Scan for the cell matching the given text and deliver its (x, y) coordinate at center. 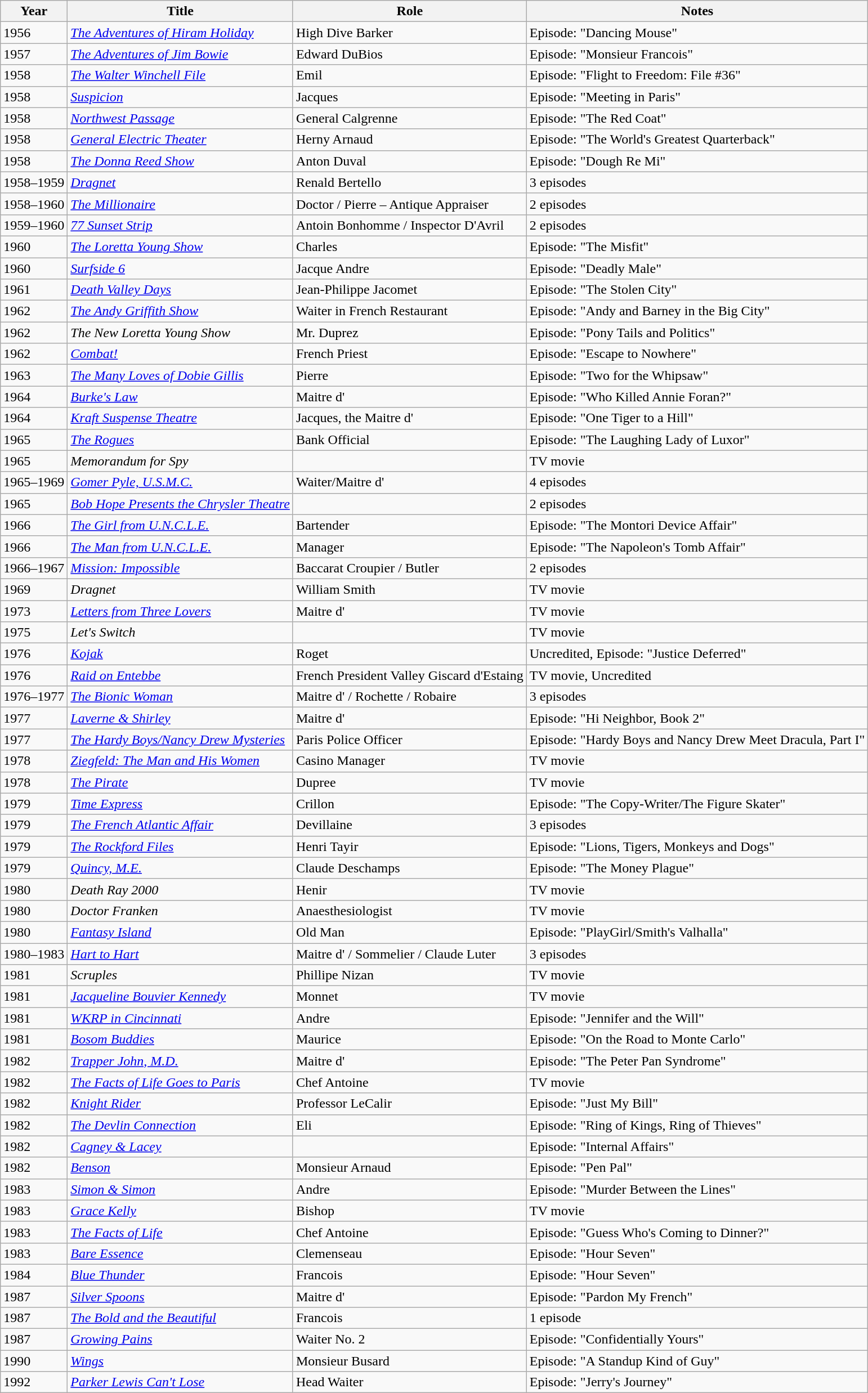
Episode: "The Laughing Lady of Luxor" (697, 440)
Jacque Andre (410, 268)
Claude Deschamps (410, 868)
Bishop (410, 1211)
1 episode (697, 1318)
Episode: "Pardon My French" (697, 1296)
Memorandum for Spy (180, 461)
1957 (34, 54)
Wings (180, 1361)
Episode: "On the Road to Monte Carlo" (697, 1040)
Suspicion (180, 97)
1958–1960 (34, 204)
1990 (34, 1361)
Bare Essence (180, 1253)
Benson (180, 1168)
The Girl from U.N.C.L.E. (180, 525)
The Adventures of Hiram Holiday (180, 33)
Northwest Passage (180, 118)
The Rockford Files (180, 846)
Episode: "One Tiger to a Hill" (697, 418)
Episode: "Jennifer and the Will" (697, 1018)
Episode: "The Peter Pan Syndrome" (697, 1061)
Gomer Pyle, U.S.M.C. (180, 482)
Anton Duval (410, 161)
Jacqueline Bouvier Kennedy (180, 997)
Grace Kelly (180, 1211)
The New Loretta Young Show (180, 333)
1984 (34, 1275)
Episode: "PlayGirl/Smith's Valhalla" (697, 932)
The Devlin Connection (180, 1125)
The Rogues (180, 440)
Waiter No. 2 (410, 1340)
Casino Manager (410, 761)
General Calgrenne (410, 118)
The Millionaire (180, 204)
Episode: "Escape to Nowhere" (697, 354)
Blue Thunder (180, 1275)
French President Valley Giscard d'Estaing (410, 675)
1965–1969 (34, 482)
Episode: "The Copy-Writer/The Figure Skater" (697, 804)
The Bold and the Beautiful (180, 1318)
1958–1959 (34, 182)
Combat! (180, 354)
Fantasy Island (180, 932)
Episode: "Deadly Male" (697, 268)
Episode: "The Napoleon's Tomb Affair" (697, 547)
Cagney & Lacey (180, 1146)
The Man from U.N.C.L.E. (180, 547)
Mr. Duprez (410, 333)
Episode: "Hardy Boys and Nancy Drew Meet Dracula, Part I" (697, 740)
Let's Switch (180, 633)
Episode: "The Money Plague" (697, 868)
Episode: "Ring of Kings, Ring of Thieves" (697, 1125)
High Dive Barker (410, 33)
Waiter/Maitre d' (410, 482)
Manager (410, 547)
Raid on Entebbe (180, 675)
Henri Tayir (410, 846)
Death Ray 2000 (180, 889)
Episode: "Andy and Barney in the Big City" (697, 311)
Eli (410, 1125)
The Adventures of Jim Bowie (180, 54)
The Walter Winchell File (180, 75)
The Many Loves of Dobie Gillis (180, 375)
1969 (34, 589)
Monsieur Busard (410, 1361)
Growing Pains (180, 1340)
Episode: "The Red Coat" (697, 118)
Uncredited, Episode: "Justice Deferred" (697, 654)
The French Atlantic Affair (180, 825)
Clemenseau (410, 1253)
Episode: "Dancing Mouse" (697, 33)
1959–1960 (34, 225)
Emil (410, 75)
Old Man (410, 932)
The Andy Griffith Show (180, 311)
Scruples (180, 975)
General Electric Theater (180, 140)
Notes (697, 11)
Monsieur Arnaud (410, 1168)
Episode: "The Stolen City" (697, 290)
Simon & Simon (180, 1189)
The Facts of Life Goes to Paris (180, 1082)
Episode: "Hi Neighbor, Book 2" (697, 718)
Episode: "The Montori Device Affair" (697, 525)
Charles (410, 247)
Role (410, 11)
Episode: "The World's Greatest Quarterback" (697, 140)
Surfside 6 (180, 268)
Mission: Impossible (180, 568)
Episode: "Guess Who's Coming to Dinner?" (697, 1232)
The Loretta Young Show (180, 247)
Episode: "Who Killed Annie Foran?" (697, 397)
Kojak (180, 654)
1966–1967 (34, 568)
Episode: "Two for the Whipsaw" (697, 375)
1975 (34, 633)
Title (180, 11)
Kraft Suspense Theatre (180, 418)
Roget (410, 654)
Episode: "Lions, Tigers, Monkeys and Dogs" (697, 846)
1956 (34, 33)
Professor LeCalir (410, 1104)
Bank Official (410, 440)
Hart to Hart (180, 954)
Renald Bertello (410, 182)
Devillaine (410, 825)
Dupree (410, 782)
Jean-Philippe Jacomet (410, 290)
Ziegfeld: The Man and His Women (180, 761)
Episode: "Jerry's Journey" (697, 1382)
Knight Rider (180, 1104)
The Donna Reed Show (180, 161)
Bartender (410, 525)
1961 (34, 290)
Episode: "Monsieur Francois" (697, 54)
Doctor Franken (180, 911)
Episode: "Confidentially Yours" (697, 1340)
Henir (410, 889)
Monnet (410, 997)
Parker Lewis Can't Lose (180, 1382)
Crillon (410, 804)
77 Sunset Strip (180, 225)
Episode: "Pony Tails and Politics" (697, 333)
TV movie, Uncredited (697, 675)
William Smith (410, 589)
1973 (34, 611)
The Facts of Life (180, 1232)
1963 (34, 375)
Silver Spoons (180, 1296)
Maurice (410, 1040)
Episode: "Flight to Freedom: File #36" (697, 75)
Trapper John, M.D. (180, 1061)
Episode: "Meeting in Paris" (697, 97)
Paris Police Officer (410, 740)
The Pirate (180, 782)
Quincy, M.E. (180, 868)
Bosom Buddies (180, 1040)
Edward DuBios (410, 54)
Antoin Bonhomme / Inspector D'Avril (410, 225)
Phillipe Nizan (410, 975)
Episode: "The Misfit" (697, 247)
The Hardy Boys/Nancy Drew Mysteries (180, 740)
Episode: "Pen Pal" (697, 1168)
Episode: "A Standup Kind of Guy" (697, 1361)
Letters from Three Lovers (180, 611)
1992 (34, 1382)
Herny Arnaud (410, 140)
Death Valley Days (180, 290)
Laverne & Shirley (180, 718)
Pierre (410, 375)
Bob Hope Presents the Chrysler Theatre (180, 504)
Anaesthesiologist (410, 911)
Head Waiter (410, 1382)
The Bionic Woman (180, 697)
Episode: "Murder Between the Lines" (697, 1189)
Maitre d' / Sommelier / Claude Luter (410, 954)
Time Express (180, 804)
4 episodes (697, 482)
Episode: "Internal Affairs" (697, 1146)
1976–1977 (34, 697)
1980–1983 (34, 954)
French Priest (410, 354)
Episode: "Dough Re Mi" (697, 161)
Jacques (410, 97)
Year (34, 11)
Baccarat Croupier / Butler (410, 568)
Waiter in French Restaurant (410, 311)
WKRP in Cincinnati (180, 1018)
Maitre d' / Rochette / Robaire (410, 697)
Burke's Law (180, 397)
Jacques, the Maitre d' (410, 418)
Doctor / Pierre – Antique Appraiser (410, 204)
Episode: "Just My Bill" (697, 1104)
